Extract the [X, Y] coordinate from the center of the cell holding the provided text.  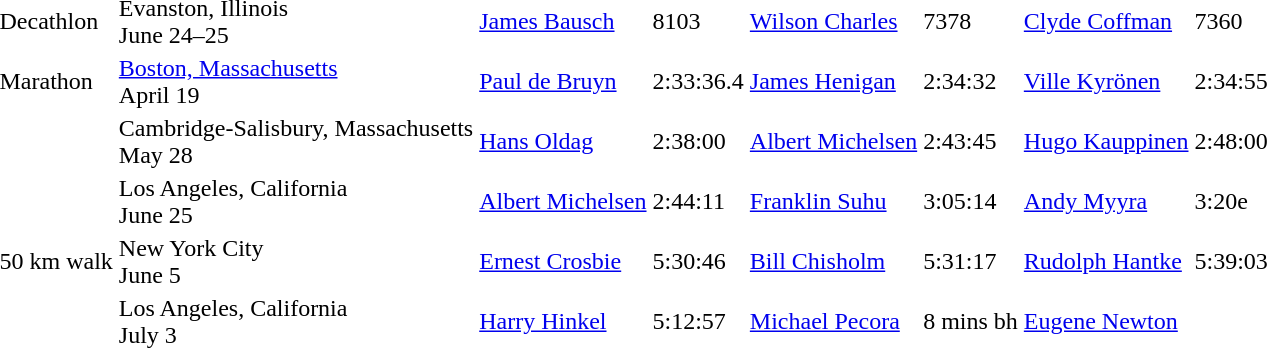
Franklin Suhu [833, 202]
Boston, MassachusettsApril 19 [296, 82]
Ville Kyrönen [1106, 82]
James Henigan [833, 82]
Paul de Bruyn [563, 82]
Los Angeles, CaliforniaJune 25 [296, 202]
Cambridge-Salisbury, MassachusettsMay 28 [296, 142]
2:38:00 [698, 142]
Bill Chisholm [833, 262]
Andy Myyra [1106, 202]
Hans Oldag [563, 142]
2:33:36.4 [698, 82]
2:34:32 [971, 82]
5:31:17 [971, 262]
Ernest Crosbie [563, 262]
5:30:46 [698, 262]
2:43:45 [971, 142]
Hugo Kauppinen [1106, 142]
3:05:14 [971, 202]
Rudolph Hantke [1106, 262]
New York CityJune 5 [296, 262]
2:44:11 [698, 202]
